Capture the cell that displays the provided text and extract its (X, Y) central coordinate. 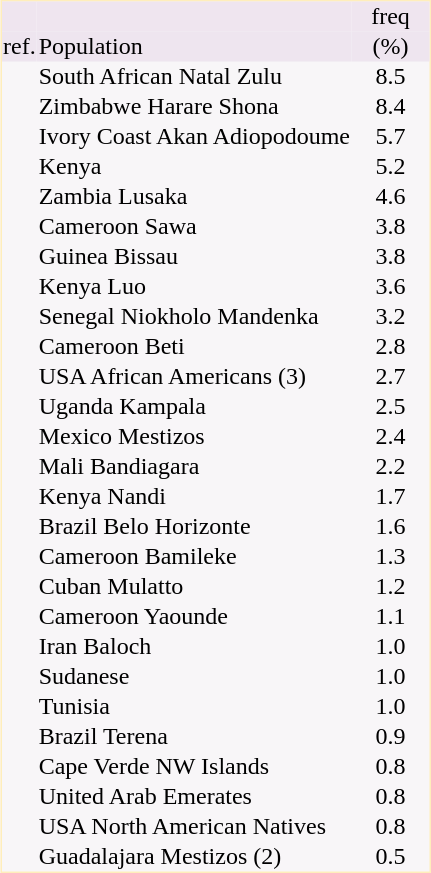
Sudanese (194, 677)
Kenya (194, 167)
United Arab Emerates (194, 797)
Brazil Terena (194, 737)
Cameroon Sawa (194, 227)
Zambia Lusaka (194, 197)
Kenya Luo (194, 287)
Cape Verde NW Islands (194, 767)
1.7 (391, 497)
Iran Baloch (194, 647)
Ivory Coast Akan Adiopodoume (194, 137)
8.5 (391, 77)
ref. (20, 47)
freq (391, 17)
4.6 (391, 197)
8.4 (391, 107)
3.6 (391, 287)
5.2 (391, 167)
Uganda Kampala (194, 407)
Cameroon Yaounde (194, 617)
5.7 (391, 137)
South African Natal Zulu (194, 77)
3.2 (391, 317)
Population (194, 47)
1.6 (391, 527)
Kenya Nandi (194, 497)
1.2 (391, 587)
Mali Bandiagara (194, 467)
Guadalajara Mestizos (2) (194, 857)
Brazil Belo Horizonte (194, 527)
Cuban Mulatto (194, 587)
2.2 (391, 467)
USA North American Natives (194, 827)
Tunisia (194, 707)
USA African Americans (3) (194, 377)
2.8 (391, 347)
2.4 (391, 437)
1.3 (391, 557)
Senegal Niokholo Mandenka (194, 317)
0.5 (391, 857)
Guinea Bissau (194, 257)
Cameroon Beti (194, 347)
Mexico Mestizos (194, 437)
2.7 (391, 377)
Cameroon Bamileke (194, 557)
(%) (391, 47)
0.9 (391, 737)
Zimbabwe Harare Shona (194, 107)
2.5 (391, 407)
1.1 (391, 617)
